Find where the given text appears and provide that cell's center as (x, y) coordinate. 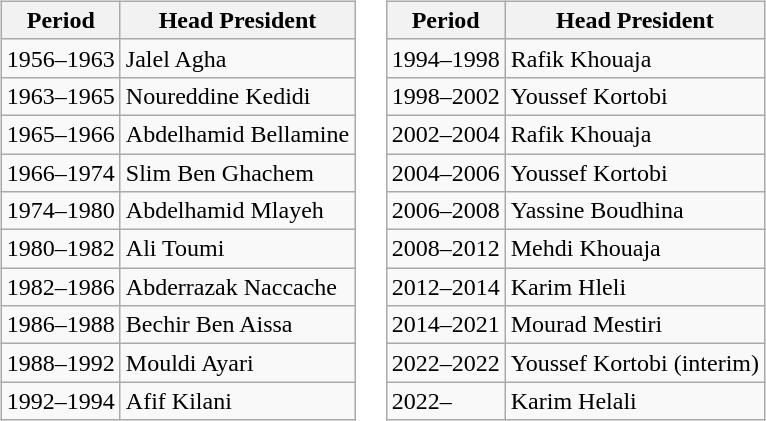
Mourad Mestiri (634, 325)
1998–2002 (446, 96)
2012–2014 (446, 287)
1956–1963 (60, 58)
2008–2012 (446, 249)
1974–1980 (60, 211)
Ali Toumi (237, 249)
1963–1965 (60, 96)
Slim Ben Ghachem (237, 173)
Abdelhamid Mlayeh (237, 211)
1994–1998 (446, 58)
Bechir Ben Aissa (237, 325)
2004–2006 (446, 173)
1965–1966 (60, 134)
2002–2004 (446, 134)
Abdelhamid Bellamine (237, 134)
2022– (446, 401)
2006–2008 (446, 211)
1980–1982 (60, 249)
2022–2022 (446, 363)
Mouldi Ayari (237, 363)
Youssef Kortobi (interim) (634, 363)
Noureddine Kedidi (237, 96)
2014–2021 (446, 325)
1986–1988 (60, 325)
Karim Helali (634, 401)
Afif Kilani (237, 401)
1982–1986 (60, 287)
Mehdi Khouaja (634, 249)
1988–1992 (60, 363)
1966–1974 (60, 173)
1992–1994 (60, 401)
Jalel Agha (237, 58)
Yassine Boudhina (634, 211)
Karim Hleli (634, 287)
Abderrazak Naccache (237, 287)
